Return (x, y) of the center of cell containing provided text 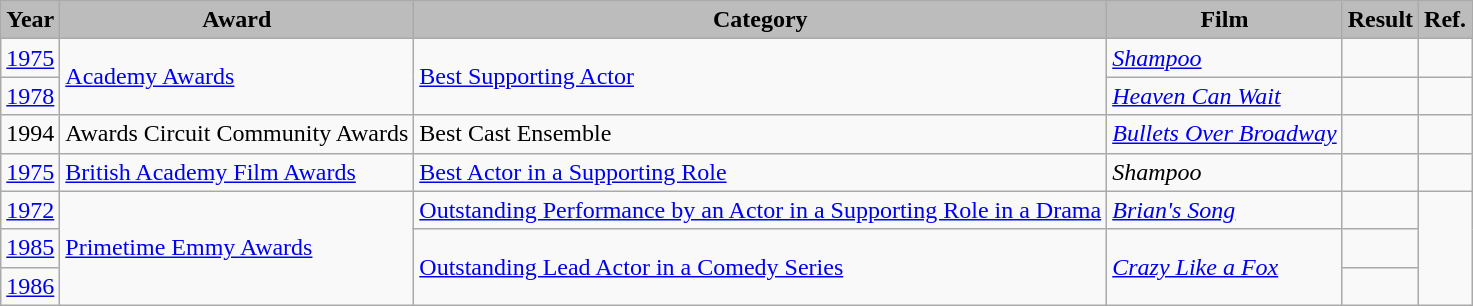
British Academy Film Awards (237, 172)
1986 (30, 286)
1985 (30, 248)
Award (237, 20)
Year (30, 20)
Category (760, 20)
Ref. (1446, 20)
Awards Circuit Community Awards (237, 134)
Best Actor in a Supporting Role (760, 172)
Brian's Song (1224, 210)
Best Supporting Actor (760, 77)
Primetime Emmy Awards (237, 248)
Heaven Can Wait (1224, 96)
1994 (30, 134)
1972 (30, 210)
Best Cast Ensemble (760, 134)
Academy Awards (237, 77)
Outstanding Performance by an Actor in a Supporting Role in a Drama (760, 210)
Result (1380, 20)
Film (1224, 20)
Bullets Over Broadway (1224, 134)
Crazy Like a Fox (1224, 267)
1978 (30, 96)
Outstanding Lead Actor in a Comedy Series (760, 267)
